Determine the [X, Y] coordinate at the center of the cell enclosing the given text.  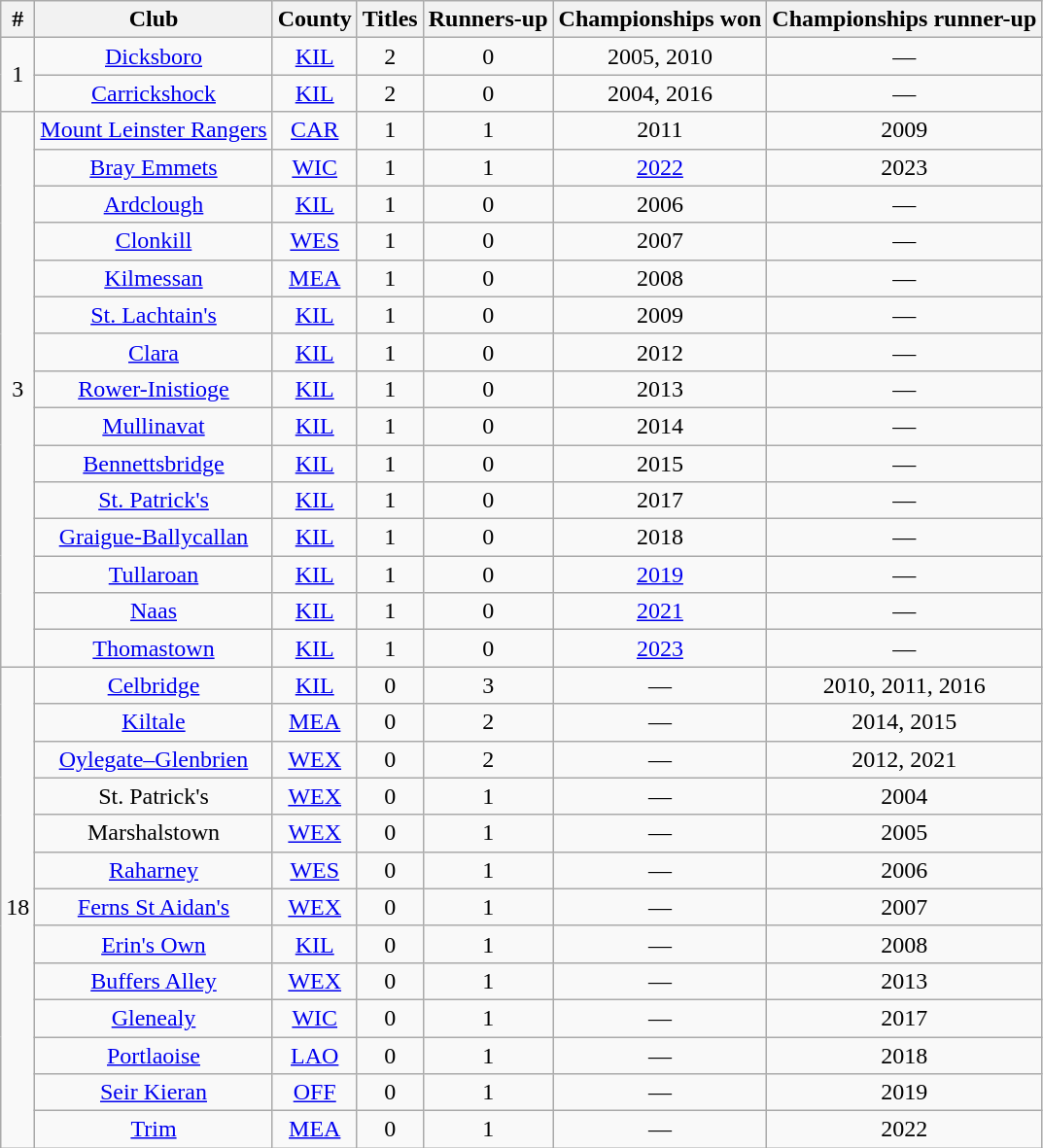
Seir Kieran [154, 1093]
Clara [154, 352]
Raharney [154, 870]
2011 [660, 130]
2012 [660, 352]
Oylegate–Glenbrien [154, 759]
Erin's Own [154, 944]
Clonkill [154, 241]
Ferns St Aidan's [154, 907]
Thomastown [154, 648]
2005 [904, 833]
LAO [315, 1055]
Celbridge [154, 685]
OFF [315, 1093]
Championships won [660, 19]
Trim [154, 1130]
Marshalstown [154, 833]
# [17, 19]
2012, 2021 [904, 759]
Naas [154, 611]
Mullinavat [154, 426]
Buffers Alley [154, 981]
Rower-Inistioge [154, 389]
Kilmessan [154, 278]
Bray Emmets [154, 167]
Portlaoise [154, 1055]
Kiltale [154, 722]
2010, 2011, 2016 [904, 685]
2004 [904, 796]
Club [154, 19]
Runners-up [488, 19]
18 [17, 908]
2014 [660, 426]
St. Lachtain's [154, 315]
Tullaroan [154, 574]
Dicksboro [154, 56]
CAR [315, 130]
Mount Leinster Rangers [154, 130]
Carrickshock [154, 93]
2015 [660, 464]
2014, 2015 [904, 722]
Ardclough [154, 204]
2004, 2016 [660, 93]
Glenealy [154, 1018]
County [315, 19]
Championships runner-up [904, 19]
Titles [390, 19]
2005, 2010 [660, 56]
2021 [660, 611]
Bennettsbridge [154, 464]
Graigue-Ballycallan [154, 538]
